Return the [x, y] coordinate for the center point of the cell that contains the specified text.  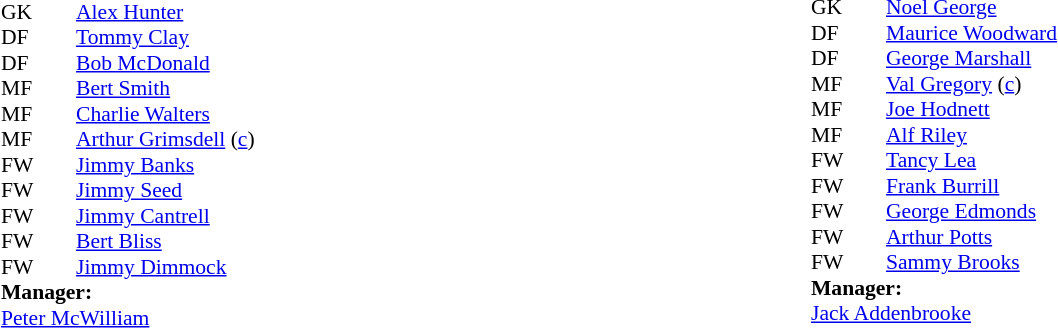
Tommy Clay [166, 37]
Bert Bliss [166, 241]
Jimmy Dimmock [166, 267]
Jimmy Banks [166, 165]
Arthur Grimsdell (c) [166, 139]
Jimmy Seed [166, 190]
Charlie Walters [166, 114]
Bert Smith [166, 88]
Bob McDonald [166, 63]
Jimmy Cantrell [166, 216]
Manager: [128, 292]
